For the text-containing cell, return its midpoint in [X, Y] coordinate format. 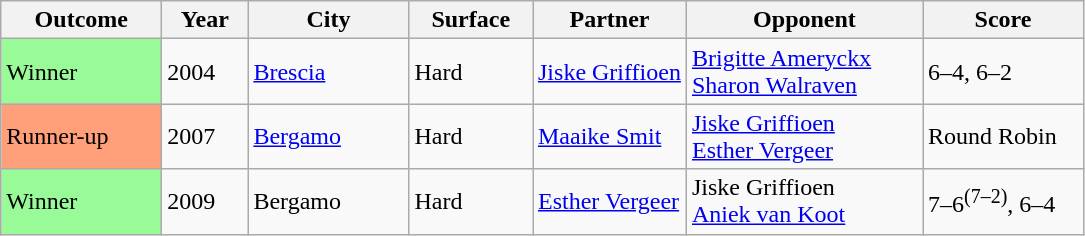
Partner [609, 20]
Outcome [82, 20]
Surface [471, 20]
Jiske GriffioenAniek van Koot [804, 202]
Round Robin [1002, 136]
Jiske Griffioen [609, 72]
Esther Vergeer [609, 202]
Score [1002, 20]
Year [205, 20]
Opponent [804, 20]
Brescia [328, 72]
Runner-up [82, 136]
7–6(7–2), 6–4 [1002, 202]
City [328, 20]
Brigitte AmeryckxSharon Walraven [804, 72]
2007 [205, 136]
Maaike Smit [609, 136]
2009 [205, 202]
6–4, 6–2 [1002, 72]
Jiske GriffioenEsther Vergeer [804, 136]
2004 [205, 72]
